Capture the cell that displays the provided text and extract its (X, Y) central coordinate. 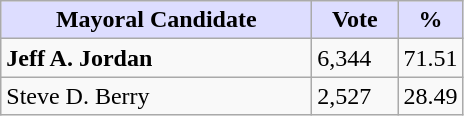
% (430, 20)
71.51 (430, 58)
Jeff A. Jordan (156, 58)
Steve D. Berry (156, 96)
6,344 (355, 58)
2,527 (355, 96)
Mayoral Candidate (156, 20)
28.49 (430, 96)
Vote (355, 20)
